Locate the cell with the specified text and output its (x, y) center coordinate. 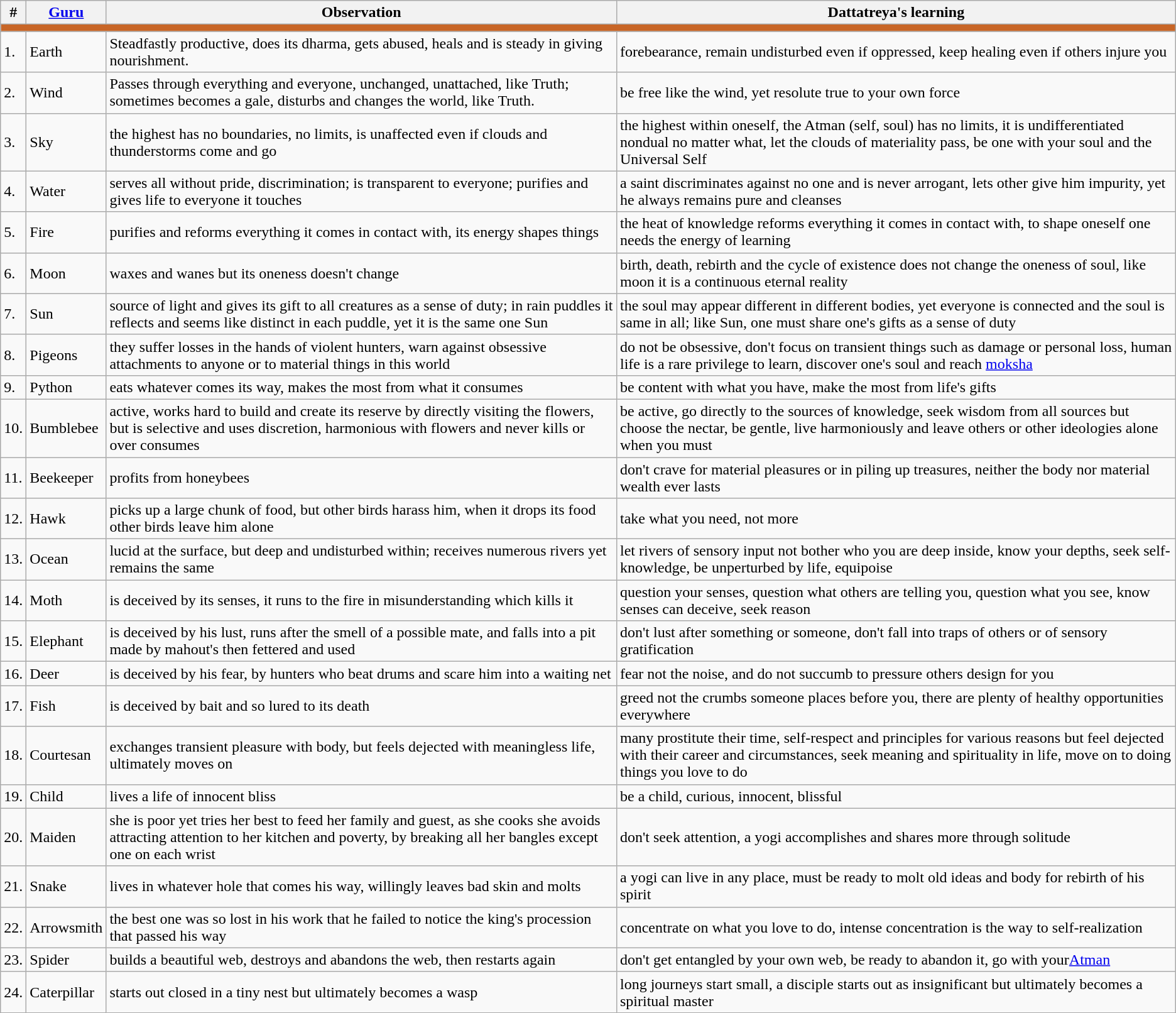
Bumblebee (67, 428)
is deceived by its senses, it runs to the fire in misunderstanding which kills it (362, 601)
the highest has no boundaries, no limits, is unaffected even if clouds and thunderstorms come and go (362, 142)
Python (67, 387)
be content with what you have, make the most from life's gifts (896, 387)
Courtesan (67, 755)
is deceived by his fear, by hunters who beat drums and scare him into a waiting net (362, 674)
purifies and reforms everything it comes in contact with, its energy shapes things (362, 233)
Hawk (67, 519)
22. (14, 928)
10. (14, 428)
lucid at the surface, but deep and undisturbed within; receives numerous rivers yet remains the same (362, 559)
Moth (67, 601)
profits from honeybees (362, 478)
they suffer losses in the hands of violent hunters, warn against obsessive attachments to anyone or to material things in this world (362, 354)
11. (14, 478)
is deceived by bait and so lured to its death (362, 706)
fear not the noise, and do not succumb to pressure others design for you (896, 674)
don't lust after something or someone, don't fall into traps of others or of sensory gratification (896, 641)
Child (67, 796)
take what you need, not more (896, 519)
Earth (67, 52)
Dattatreya's learning (896, 13)
picks up a large chunk of food, but other birds harass him, when it drops its food other birds leave him alone (362, 519)
the best one was so lost in his work that he failed to notice the king's procession that passed his way (362, 928)
Moon (67, 273)
Guru (67, 13)
18. (14, 755)
# (14, 13)
Elephant (67, 641)
starts out closed in a tiny nest but ultimately becomes a wasp (362, 992)
don't seek attention, a yogi accomplishes and shares more through solitude (896, 837)
don't crave for material pleasures or in piling up treasures, neither the body nor material wealth ever lasts (896, 478)
16. (14, 674)
Observation (362, 13)
a saint discriminates against no one and is never arrogant, lets other give him impurity, yet he always remains pure and cleanses (896, 191)
6. (14, 273)
let rivers of sensory input not bother who you are deep inside, know your depths, seek self-knowledge, be unperturbed by life, equipoise (896, 559)
be free like the wind, yet resolute true to your own force (896, 93)
Passes through everything and everyone, unchanged, unattached, like Truth; sometimes becomes a gale, disturbs and changes the world, like Truth. (362, 93)
Steadfastly productive, does its dharma, gets abused, heals and is steady in giving nourishment. (362, 52)
Arrowsmith (67, 928)
Sky (67, 142)
lives a life of innocent bliss (362, 796)
Spider (67, 960)
concentrate on what you love to do, intense concentration is the way to self-realization (896, 928)
Pigeons (67, 354)
a yogi can live in any place, must be ready to molt old ideas and body for rebirth of his spirit (896, 886)
builds a beautiful web, destroys and abandons the web, then restarts again (362, 960)
24. (14, 992)
4. (14, 191)
Sun (67, 314)
Ocean (67, 559)
9. (14, 387)
13. (14, 559)
Caterpillar (67, 992)
Wind (67, 93)
eats whatever comes its way, makes the most from what it consumes (362, 387)
be a child, curious, innocent, blissful (896, 796)
question your senses, question what others are telling you, question what you see, know senses can deceive, seek reason (896, 601)
Fire (67, 233)
long journeys start small, a disciple starts out as insignificant but ultimately becomes a spiritual master (896, 992)
lives in whatever hole that comes his way, willingly leaves bad skin and molts (362, 886)
5. (14, 233)
1. (14, 52)
2. (14, 93)
15. (14, 641)
Fish (67, 706)
21. (14, 886)
3. (14, 142)
14. (14, 601)
is deceived by his lust, runs after the smell of a possible mate, and falls into a pit made by mahout's then fettered and used (362, 641)
19. (14, 796)
birth, death, rebirth and the cycle of existence does not change the oneness of soul, like moon it is a continuous eternal reality (896, 273)
greed not the crumbs someone places before you, there are plenty of healthy opportunities everywhere (896, 706)
Beekeeper (67, 478)
8. (14, 354)
23. (14, 960)
Snake (67, 886)
7. (14, 314)
Maiden (67, 837)
12. (14, 519)
the heat of knowledge reforms everything it comes in contact with, to shape oneself one needs the energy of learning (896, 233)
exchanges transient pleasure with body, but feels dejected with meaningless life, ultimately moves on (362, 755)
waxes and wanes but its oneness doesn't change (362, 273)
17. (14, 706)
don't get entangled by your own web, be ready to abandon it, go with yourAtman (896, 960)
Deer (67, 674)
20. (14, 837)
serves all without pride, discrimination; is transparent to everyone; purifies and gives life to everyone it touches (362, 191)
Water (67, 191)
forebearance, remain undisturbed even if oppressed, keep healing even if others injure you (896, 52)
